Capture the cell that displays the provided text and extract its [X, Y] central coordinate. 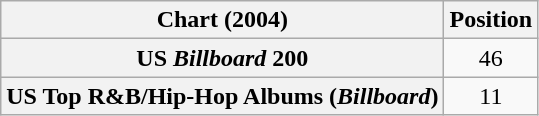
Chart (2004) [222, 20]
46 [491, 58]
11 [491, 96]
Position [491, 20]
US Billboard 200 [222, 58]
US Top R&B/Hip-Hop Albums (Billboard) [222, 96]
